Output the (X, Y) coordinate of the center of the cell containing the given text.  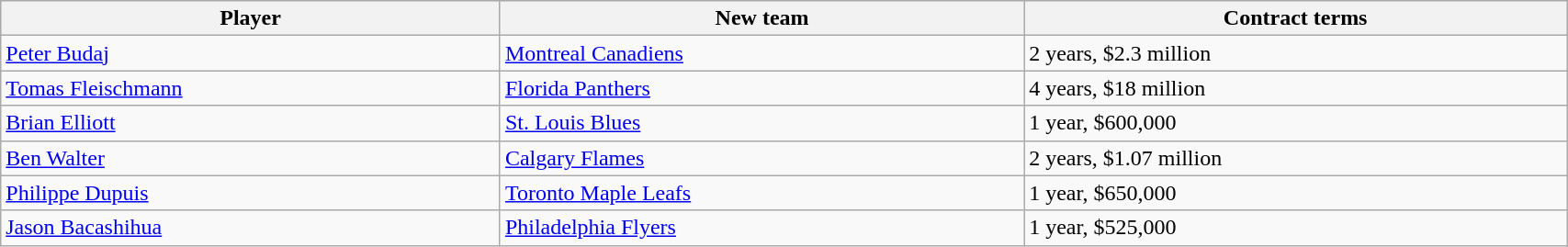
Peter Budaj (251, 53)
Jason Bacashihua (251, 228)
St. Louis Blues (761, 123)
Montreal Canadiens (761, 53)
New team (761, 18)
Tomas Fleischmann (251, 88)
Brian Elliott (251, 123)
Toronto Maple Leafs (761, 193)
1 year, $650,000 (1295, 193)
Calgary Flames (761, 158)
Contract terms (1295, 18)
2 years, $1.07 million (1295, 158)
Player (251, 18)
Philippe Dupuis (251, 193)
Ben Walter (251, 158)
1 year, $525,000 (1295, 228)
1 year, $600,000 (1295, 123)
4 years, $18 million (1295, 88)
Philadelphia Flyers (761, 228)
Florida Panthers (761, 88)
2 years, $2.3 million (1295, 53)
